Find where the given text appears and provide that cell's center as (X, Y) coordinate. 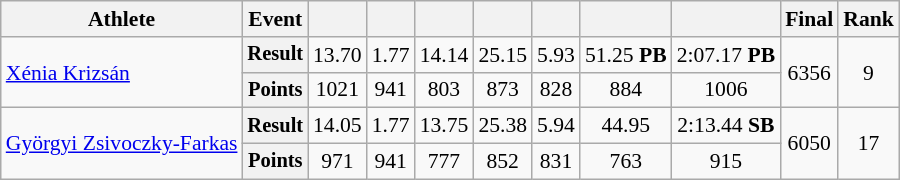
25.15 (502, 55)
51.25 PB (626, 55)
Xénia Krizsán (122, 72)
25.38 (502, 126)
884 (626, 90)
Györgyi Zsivoczky-Farkas (122, 144)
777 (444, 162)
9 (868, 72)
915 (726, 162)
873 (502, 90)
14.14 (444, 55)
13.75 (444, 126)
2:07.17 PB (726, 55)
6050 (809, 144)
1006 (726, 90)
Final (809, 19)
2:13.44 SB (726, 126)
44.95 (626, 126)
Athlete (122, 19)
971 (338, 162)
13.70 (338, 55)
5.94 (556, 126)
1021 (338, 90)
14.05 (338, 126)
17 (868, 144)
803 (444, 90)
6356 (809, 72)
Event (275, 19)
828 (556, 90)
852 (502, 162)
Rank (868, 19)
763 (626, 162)
5.93 (556, 55)
831 (556, 162)
